Return the [x, y] coordinate for the center point of the cell that contains the specified text.  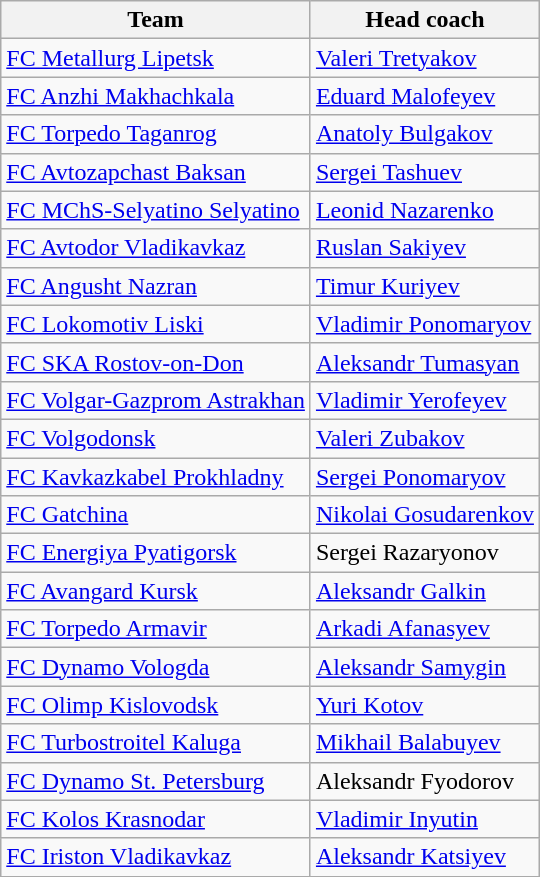
Aleksandr Galkin [424, 591]
Aleksandr Samygin [424, 667]
Vladimir Ponomaryov [424, 324]
Vladimir Yerofeyev [424, 400]
Team [156, 20]
FC Torpedo Taganrog [156, 134]
FC Volgar-Gazprom Astrakhan [156, 400]
Leonid Nazarenko [424, 210]
FC MChS-Selyatino Selyatino [156, 210]
Mikhail Balabuyev [424, 743]
FC Angusht Nazran [156, 286]
Yuri Kotov [424, 705]
FC Torpedo Armavir [156, 629]
FC SKA Rostov-on-Don [156, 362]
FC Avtozapchast Baksan [156, 172]
FC Energiya Pyatigorsk [156, 553]
Timur Kuriyev [424, 286]
Valeri Tretyakov [424, 58]
FC Avtodor Vladikavkaz [156, 248]
Arkadi Afanasyev [424, 629]
FC Dynamo St. Petersburg [156, 781]
FC Avangard Kursk [156, 591]
FC Iriston Vladikavkaz [156, 857]
Head coach [424, 20]
FC Dynamo Vologda [156, 667]
Sergei Tashuev [424, 172]
FC Metallurg Lipetsk [156, 58]
Aleksandr Fyodorov [424, 781]
FC Lokomotiv Liski [156, 324]
Ruslan Sakiyev [424, 248]
FC Kavkazkabel Prokhladny [156, 477]
Vladimir Inyutin [424, 819]
Nikolai Gosudarenkov [424, 515]
Eduard Malofeyev [424, 96]
Sergei Razaryonov [424, 553]
Aleksandr Tumasyan [424, 362]
FC Volgodonsk [156, 438]
FC Anzhi Makhachkala [156, 96]
FC Turbostroitel Kaluga [156, 743]
Anatoly Bulgakov [424, 134]
FC Kolos Krasnodar [156, 819]
FC Olimp Kislovodsk [156, 705]
Valeri Zubakov [424, 438]
FC Gatchina [156, 515]
Aleksandr Katsiyev [424, 857]
Sergei Ponomaryov [424, 477]
